Determine the (X, Y) coordinate at the center of the cell enclosing the given text.  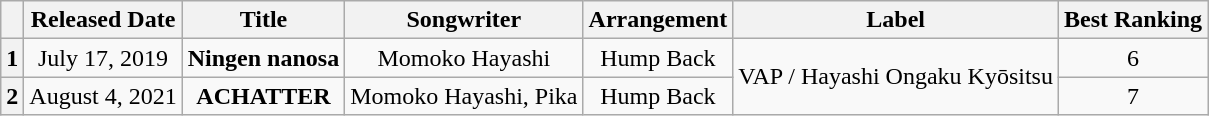
Best Ranking (1132, 20)
Ningen nanosa (263, 58)
Arrangement (658, 20)
August 4, 2021 (103, 96)
Momoko Hayashi (464, 58)
Songwriter (464, 20)
1 (12, 58)
Released Date (103, 20)
6 (1132, 58)
7 (1132, 96)
ACHATTER (263, 96)
VAP / Hayashi Ongaku Kyōsitsu (896, 77)
Label (896, 20)
July 17, 2019 (103, 58)
Title (263, 20)
Momoko Hayashi, Pika (464, 96)
2 (12, 96)
